Provide the [X, Y] coordinate of the cell's center where the given text is located.  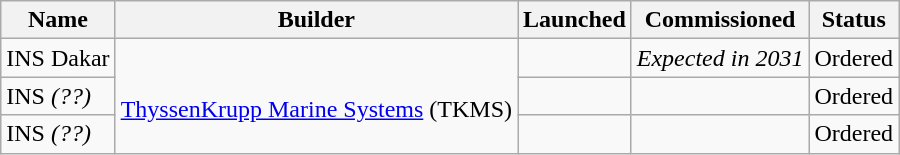
Builder [316, 20]
INS Dakar [58, 58]
Expected in 2031 [720, 58]
ThyssenKrupp Marine Systems (TKMS) [316, 96]
Name [58, 20]
Status [854, 20]
Launched [575, 20]
Commissioned [720, 20]
